Search for the cell housing the specified text and yield its (x, y) center coordinate. 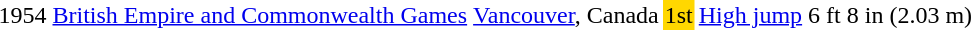
Vancouver, Canada (566, 15)
High jump (750, 15)
British Empire and Commonwealth Games (260, 15)
1st (678, 15)
